From the cell containing the given text, extract its center point as (x, y) coordinate. 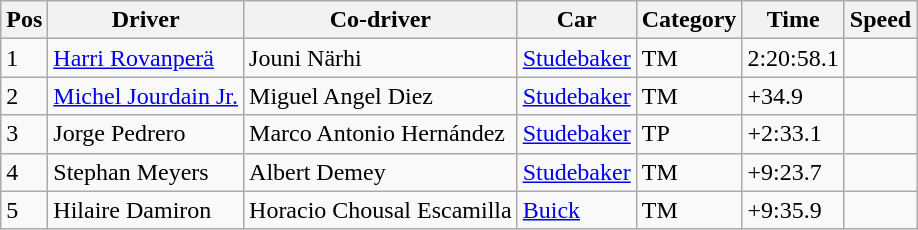
+9:23.7 (793, 172)
Michel Jourdain Jr. (146, 96)
Time (793, 20)
2:20:58.1 (793, 58)
Hilaire Damiron (146, 210)
Co-driver (381, 20)
1 (24, 58)
Car (576, 20)
Miguel Angel Diez (381, 96)
Speed (880, 20)
Driver (146, 20)
5 (24, 210)
Buick (576, 210)
3 (24, 134)
2 (24, 96)
Category (689, 20)
4 (24, 172)
+2:33.1 (793, 134)
Albert Demey (381, 172)
Jorge Pedrero (146, 134)
TP (689, 134)
Stephan Meyers (146, 172)
Pos (24, 20)
Marco Antonio Hernández (381, 134)
+9:35.9 (793, 210)
Horacio Chousal Escamilla (381, 210)
Harri Rovanperä (146, 58)
+34.9 (793, 96)
Jouni Närhi (381, 58)
